Identify which cell holds the provided text, then report its [x, y] central coordinate. 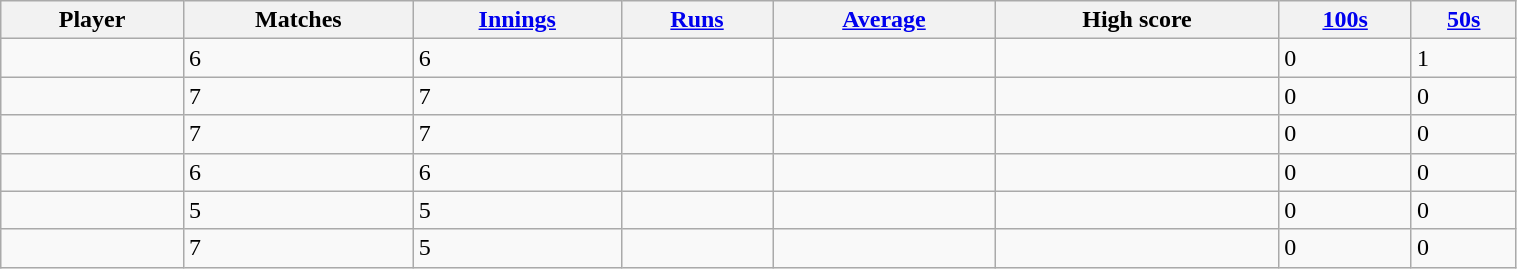
Player [92, 20]
Innings [517, 20]
High score [1137, 20]
50s [1464, 20]
Runs [697, 20]
1 [1464, 58]
Matches [298, 20]
Average [884, 20]
100s [1346, 20]
